Scan for the cell matching the given text and deliver its (x, y) coordinate at center. 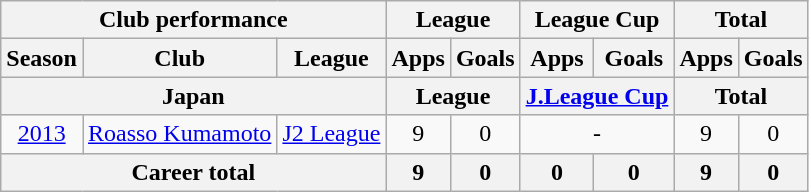
Club performance (194, 20)
League Cup (597, 20)
- (597, 134)
Japan (194, 96)
2013 (42, 134)
Season (42, 58)
Career total (194, 172)
Roasso Kumamoto (179, 134)
J.League Cup (597, 96)
Club (179, 58)
J2 League (332, 134)
